Output the (X, Y) coordinate of the center of the cell containing the given text.  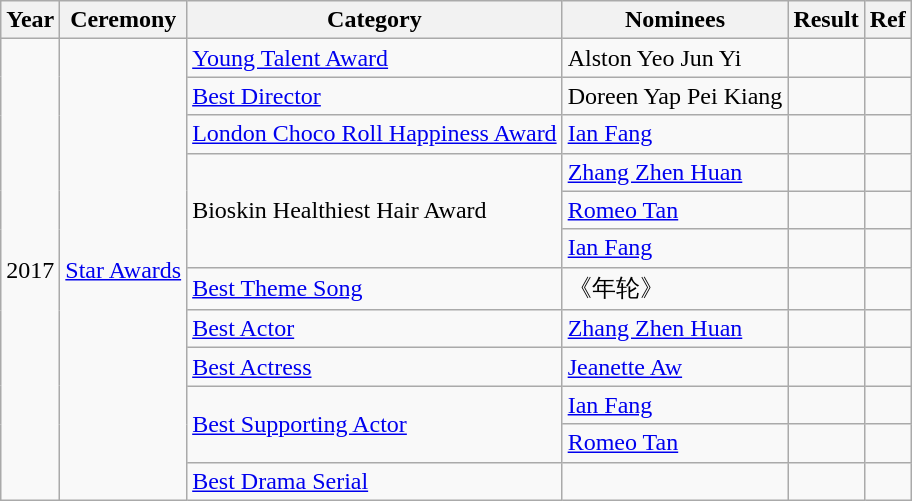
Year (30, 20)
Result (826, 20)
《年轮》 (675, 288)
Best Director (374, 96)
Doreen Yap Pei Kiang (675, 96)
Ceremony (124, 20)
Ref (888, 20)
Category (374, 20)
Bioskin Healthiest Hair Award (374, 210)
Jeanette Aw (675, 367)
2017 (30, 270)
London Choco Roll Happiness Award (374, 134)
Best Drama Serial (374, 481)
Best Theme Song (374, 288)
Nominees (675, 20)
Young Talent Award (374, 58)
Best Actress (374, 367)
Alston Yeo Jun Yi (675, 58)
Best Supporting Actor (374, 424)
Best Actor (374, 329)
Star Awards (124, 270)
